Return (X, Y) of the center of cell containing provided text 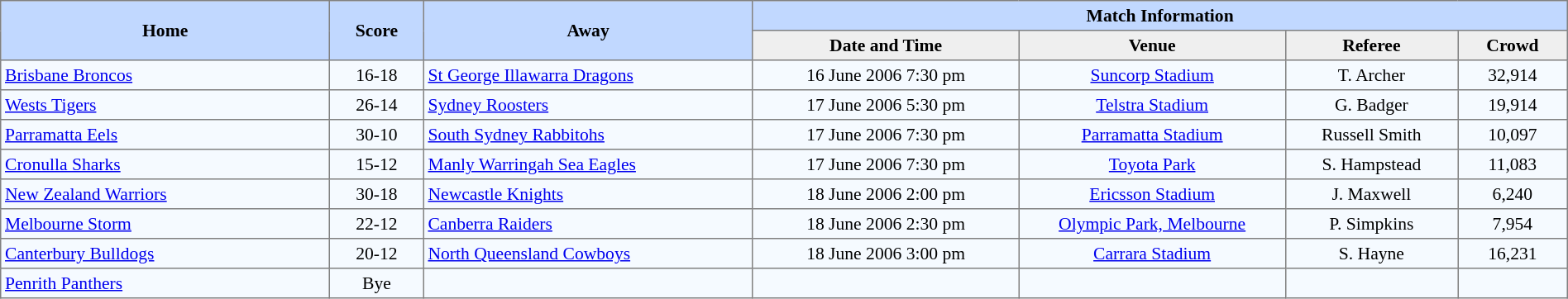
Ericsson Stadium (1152, 194)
Referee (1371, 45)
Newcastle Knights (588, 194)
Melbourne Storm (165, 224)
South Sydney Rabbitohs (588, 135)
Home (165, 31)
30-18 (377, 194)
Parramatta Eels (165, 135)
Russell Smith (1371, 135)
6,240 (1513, 194)
Match Information (1159, 16)
Suncorp Stadium (1152, 75)
Venue (1152, 45)
G. Badger (1371, 105)
Canterbury Bulldogs (165, 254)
16 June 2006 7:30 pm (886, 75)
16-18 (377, 75)
New Zealand Warriors (165, 194)
Sydney Roosters (588, 105)
10,097 (1513, 135)
S. Hayne (1371, 254)
P. Simpkins (1371, 224)
Date and Time (886, 45)
Crowd (1513, 45)
Bye (377, 283)
Brisbane Broncos (165, 75)
Parramatta Stadium (1152, 135)
30-10 (377, 135)
Toyota Park (1152, 164)
S. Hampstead (1371, 164)
26-14 (377, 105)
18 June 2006 2:00 pm (886, 194)
North Queensland Cowboys (588, 254)
Cronulla Sharks (165, 164)
Manly Warringah Sea Eagles (588, 164)
11,083 (1513, 164)
17 June 2006 5:30 pm (886, 105)
15-12 (377, 164)
32,914 (1513, 75)
7,954 (1513, 224)
18 June 2006 3:00 pm (886, 254)
Telstra Stadium (1152, 105)
Penrith Panthers (165, 283)
19,914 (1513, 105)
Carrara Stadium (1152, 254)
Wests Tigers (165, 105)
T. Archer (1371, 75)
Away (588, 31)
22-12 (377, 224)
18 June 2006 2:30 pm (886, 224)
Score (377, 31)
20-12 (377, 254)
St George Illawarra Dragons (588, 75)
J. Maxwell (1371, 194)
16,231 (1513, 254)
Olympic Park, Melbourne (1152, 224)
Canberra Raiders (588, 224)
